Search for the cell housing the specified text and yield its (x, y) center coordinate. 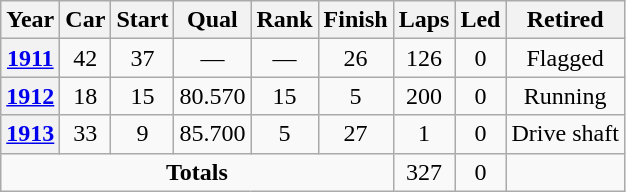
1913 (30, 134)
9 (142, 134)
Flagged (565, 58)
37 (142, 58)
200 (424, 96)
80.570 (212, 96)
Drive shaft (565, 134)
27 (356, 134)
1912 (30, 96)
Start (142, 20)
Finish (356, 20)
42 (86, 58)
327 (424, 172)
Year (30, 20)
26 (356, 58)
18 (86, 96)
Qual (212, 20)
Running (565, 96)
1 (424, 134)
85.700 (212, 134)
Rank (284, 20)
33 (86, 134)
126 (424, 58)
Laps (424, 20)
Car (86, 20)
1911 (30, 58)
Totals (197, 172)
Led (480, 20)
Retired (565, 20)
